Locate the cell with the specified text and output its (x, y) center coordinate. 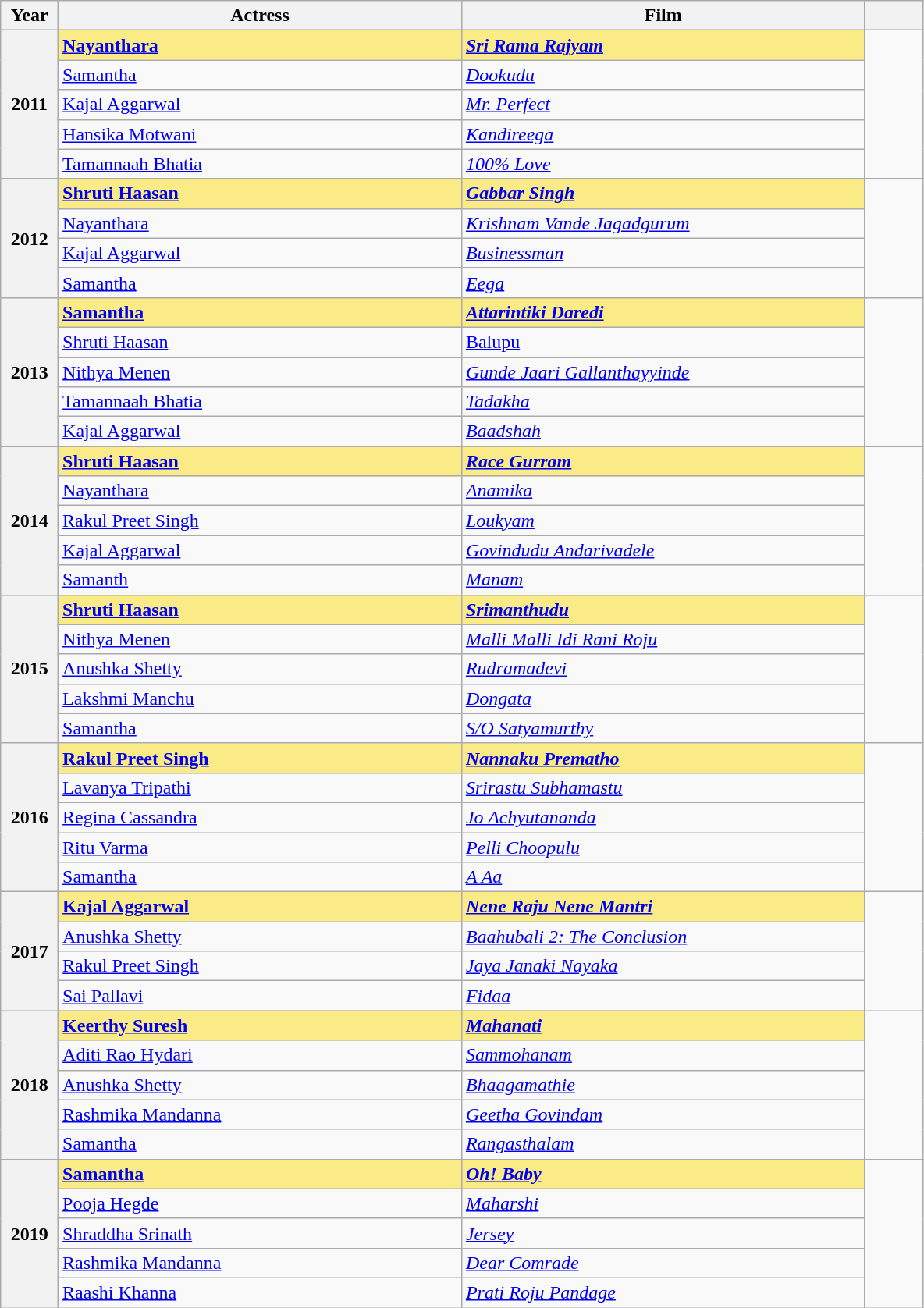
2018 (30, 1085)
Gabbar Singh (663, 194)
Pelli Choopulu (663, 847)
Bhaagamathie (663, 1085)
Regina Cassandra (261, 817)
Hansika Motwani (261, 134)
Rudramadevi (663, 669)
Eega (663, 283)
Mr. Perfect (663, 105)
Ritu Varma (261, 847)
Businessman (663, 253)
Attarintiki Daredi (663, 312)
Kandireega (663, 134)
Pooja Hegde (261, 1203)
2012 (30, 238)
Gunde Jaari Gallanthayyinde (663, 372)
2013 (30, 371)
2019 (30, 1233)
Baadshah (663, 432)
Raashi Khanna (261, 1292)
2011 (30, 105)
Nannaku Prematho (663, 758)
2017 (30, 951)
Jersey (663, 1233)
Anamika (663, 491)
Keerthy Suresh (261, 1025)
Loukyam (663, 521)
Year (30, 16)
Malli Malli Idi Rani Roju (663, 639)
Oh! Baby (663, 1174)
2015 (30, 669)
Rangasthalam (663, 1144)
Geetha Govindam (663, 1114)
Lakshmi Manchu (261, 698)
Sri Rama Rajyam (663, 45)
Dear Comrade (663, 1263)
100% Love (663, 164)
Govindudu Andarivadele (663, 550)
Jo Achyutananda (663, 817)
Actress (261, 16)
Baahubali 2: The Conclusion (663, 937)
Shraddha Srinath (261, 1233)
Dookudu (663, 75)
Film (663, 16)
Balupu (663, 342)
2016 (30, 817)
Nene Raju Nene Mantri (663, 907)
S/O Satyamurthy (663, 728)
Srimanthudu (663, 610)
Samanth (261, 580)
Fidaa (663, 996)
Race Gurram (663, 461)
Mahanati (663, 1025)
Lavanya Tripathi (261, 787)
A Aa (663, 877)
Sammohanam (663, 1055)
Srirastu Subhamastu (663, 787)
Tadakha (663, 402)
Manam (663, 580)
Jaya Janaki Nayaka (663, 966)
Dongata (663, 698)
Maharshi (663, 1203)
Sai Pallavi (261, 996)
Aditi Rao Hydari (261, 1055)
2014 (30, 521)
Krishnam Vande Jagadgurum (663, 223)
Prati Roju Pandage (663, 1292)
